Determine the (x, y) coordinate at the center of the cell enclosing the given text.  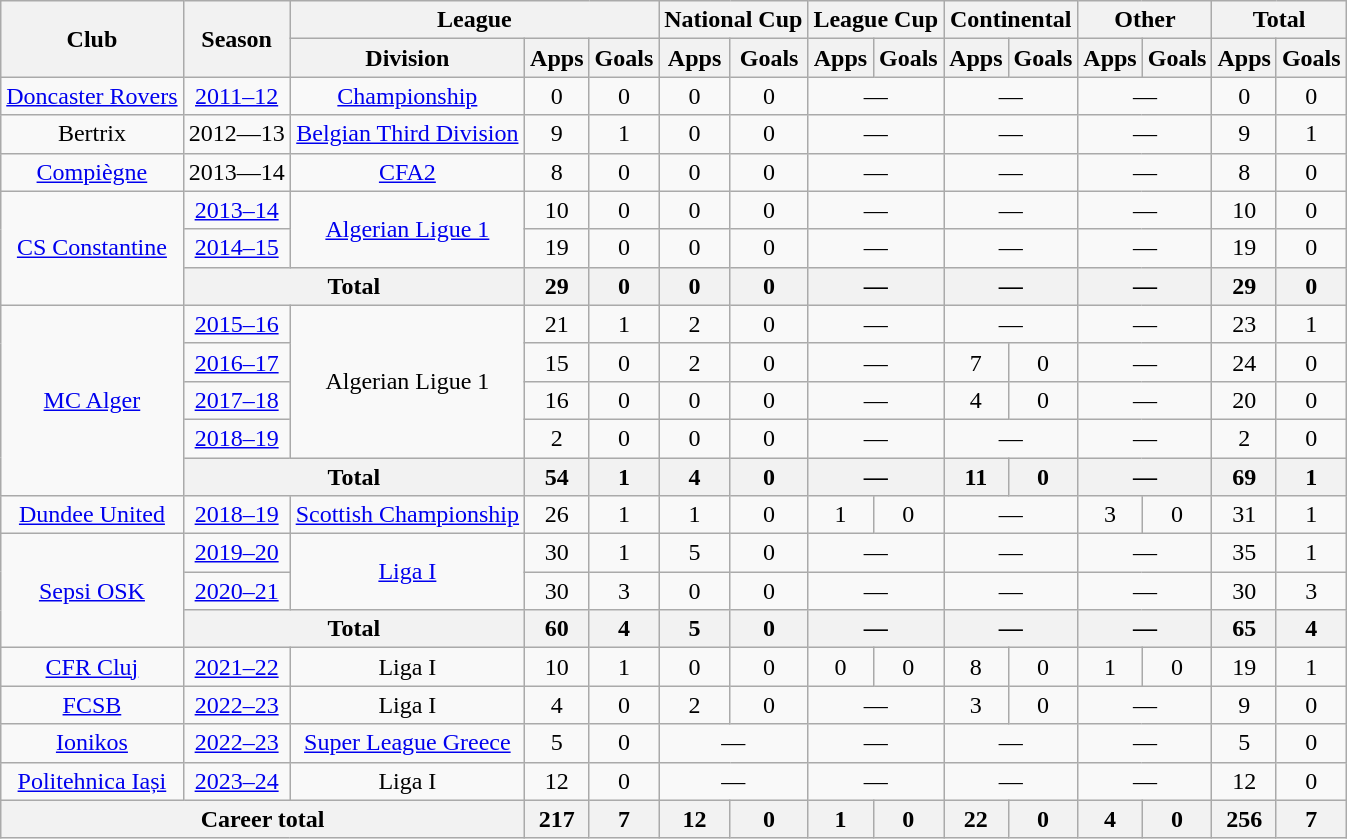
65 (1244, 629)
2015–16 (236, 324)
60 (557, 629)
Continental (1011, 20)
Championship (407, 96)
Ionikos (92, 743)
League (474, 20)
23 (1244, 324)
Dundee United (92, 515)
26 (557, 515)
2019–20 (236, 553)
CFA2 (407, 172)
Career total (263, 819)
2012—13 (236, 134)
FCSB (92, 705)
2016–17 (236, 362)
11 (976, 477)
Scottish Championship (407, 515)
2013—14 (236, 172)
Sepsi OSK (92, 591)
2023–24 (236, 781)
2021–22 (236, 667)
League Cup (876, 20)
Division (407, 58)
21 (557, 324)
16 (557, 400)
2011–12 (236, 96)
256 (1244, 819)
Politehnica Iași (92, 781)
24 (1244, 362)
20 (1244, 400)
MC Alger (92, 400)
35 (1244, 553)
Bertrix (92, 134)
15 (557, 362)
31 (1244, 515)
54 (557, 477)
2017–18 (236, 400)
69 (1244, 477)
2020–21 (236, 591)
Club (92, 39)
22 (976, 819)
CFR Cluj (92, 667)
Other (1145, 20)
2014–15 (236, 248)
Season (236, 39)
Doncaster Rovers (92, 96)
Compiègne (92, 172)
217 (557, 819)
Belgian Third Division (407, 134)
Super League Greece (407, 743)
CS Constantine (92, 248)
National Cup (734, 20)
2013–14 (236, 210)
